Detect which cell encompasses the target text, then output its [x, y] center coordinate. 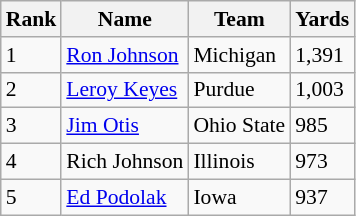
Leroy Keyes [124, 90]
5 [32, 197]
1 [32, 55]
3 [32, 126]
Michigan [239, 55]
Yards [322, 19]
Team [239, 19]
Rank [32, 19]
Rich Johnson [124, 162]
985 [322, 126]
2 [32, 90]
1,003 [322, 90]
4 [32, 162]
Name [124, 19]
937 [322, 197]
Ron Johnson [124, 55]
Ohio State [239, 126]
1,391 [322, 55]
Jim Otis [124, 126]
Purdue [239, 90]
973 [322, 162]
Ed Podolak [124, 197]
Illinois [239, 162]
Iowa [239, 197]
